From the cell containing the given text, extract its center point as [x, y] coordinate. 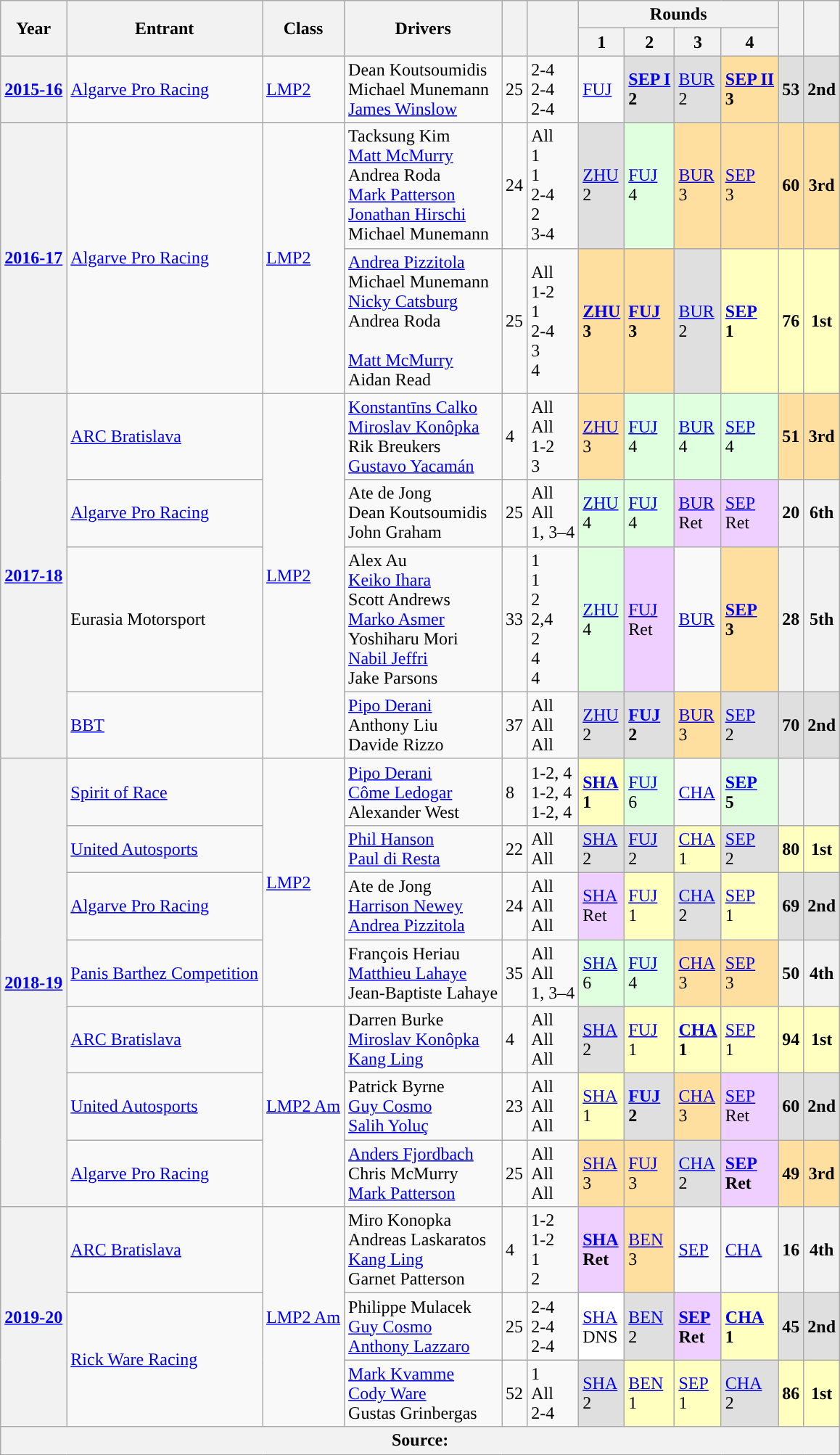
Patrick Byrne Guy Cosmo Salih Yoluç [424, 1107]
FUJ [602, 89]
Pipo Derani Côme Ledogar Alexander West [424, 792]
AllAll1-23 [553, 437]
Pipo Derani Anthony Liu Davide Rizzo [424, 725]
Entrant [165, 28]
2018-19 [33, 983]
Year [33, 28]
Konstantīns Calko Miroslav Konôpka Rik Breukers Gustavo Yacamán [424, 437]
28 [791, 619]
51 [791, 437]
Source: [421, 1440]
SHADNS [602, 1327]
45 [791, 1327]
Rick Ware Racing [165, 1360]
69 [791, 906]
François Heriau Matthieu Lahaye Jean-Baptiste Lahaye [424, 972]
Rounds [679, 15]
Class [303, 28]
Panis Barthez Competition [165, 972]
Darren Burke Miroslav Konôpka Kang Ling [424, 1040]
BUR4 [698, 437]
8 [515, 792]
All1-212-434 [553, 321]
5th [822, 619]
SEP5 [749, 792]
2 [650, 42]
80 [791, 849]
76 [791, 321]
Phil Hanson Paul di Resta [424, 849]
53 [791, 89]
1122,4244 [553, 619]
2017-18 [33, 576]
Eurasia Motorsport [165, 619]
52 [515, 1393]
SEP [698, 1250]
BURRet [698, 513]
Spirit of Race [165, 792]
16 [791, 1250]
BEN3 [650, 1250]
1All2-4 [553, 1393]
1-2, 41-2, 41-2, 4 [553, 792]
Alex Au Keiko Ihara Scott Andrews Marko Asmer Yoshiharu Mori Nabil Jeffri Jake Parsons [424, 619]
20 [791, 513]
Tacksung Kim Matt McMurry Andrea Roda Mark Patterson Jonathan Hirschi Michael Munemann [424, 186]
BUR [698, 619]
Philippe Mulacek Guy Cosmo Anthony Lazzaro [424, 1327]
FUJRet [650, 619]
SHA3 [602, 1173]
50 [791, 972]
1-21-212 [553, 1250]
1 [602, 42]
Anders Fjordbach Chris McMurry Mark Patterson [424, 1173]
3 [698, 42]
33 [515, 619]
22 [515, 849]
49 [791, 1173]
2015-16 [33, 89]
FUJ6 [650, 792]
BEN2 [650, 1327]
70 [791, 725]
SEP I2 [650, 89]
SHA6 [602, 972]
2019-20 [33, 1316]
BEN1 [650, 1393]
AllAll [553, 849]
Mark Kvamme Cody Ware Gustas Grinbergas [424, 1393]
Dean Koutsoumidis Michael Munemann James Winslow [424, 89]
Ate de Jong Dean Koutsoumidis John Graham [424, 513]
BBT [165, 725]
SEP II3 [749, 89]
Miro Konopka Andreas Laskaratos Kang Ling Garnet Patterson [424, 1250]
23 [515, 1107]
35 [515, 972]
Andrea Pizzitola Michael Munemann Nicky Catsburg Andrea Roda Matt McMurry Aidan Read [424, 321]
SEP4 [749, 437]
2016-17 [33, 258]
37 [515, 725]
94 [791, 1040]
Drivers [424, 28]
86 [791, 1393]
6th [822, 513]
All112-423-4 [553, 186]
Ate de Jong Harrison Newey Andrea Pizzitola [424, 906]
